Search for the cell housing the specified text and yield its [X, Y] center coordinate. 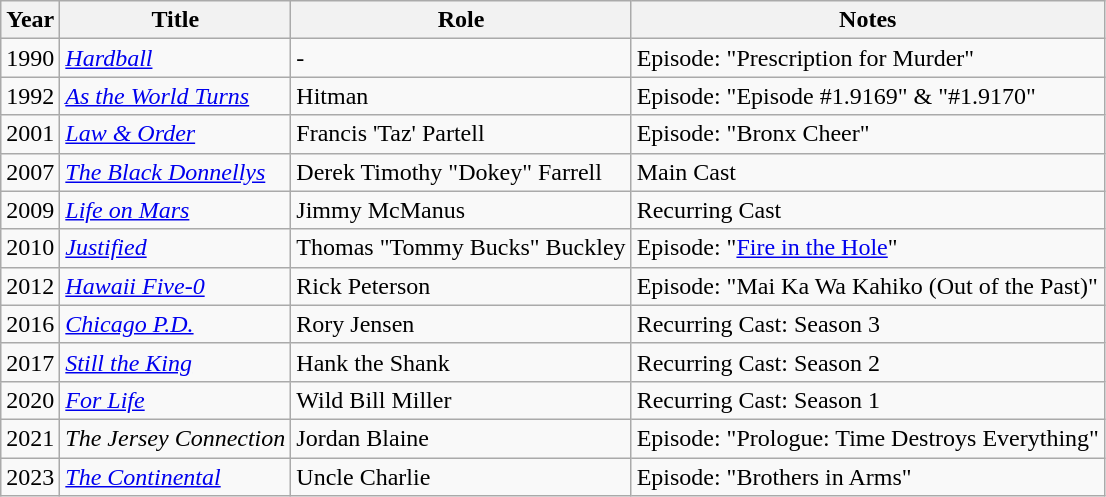
Recurring Cast: Season 3 [868, 324]
1992 [30, 96]
2021 [30, 438]
Notes [868, 20]
Law & Order [176, 134]
Justified [176, 248]
Wild Bill Miller [461, 400]
Recurring Cast: Season 1 [868, 400]
The Black Donnellys [176, 172]
2012 [30, 286]
Francis 'Taz' Partell [461, 134]
Thomas "Tommy Bucks" Buckley [461, 248]
Jordan Blaine [461, 438]
The Continental [176, 477]
Uncle Charlie [461, 477]
2009 [30, 210]
2010 [30, 248]
Role [461, 20]
2020 [30, 400]
2007 [30, 172]
Episode: "Brothers in Arms" [868, 477]
Still the King [176, 362]
Hardball [176, 58]
Chicago P.D. [176, 324]
- [461, 58]
Year [30, 20]
2017 [30, 362]
Episode: "Prescription for Murder" [868, 58]
Hank the Shank [461, 362]
Recurring Cast [868, 210]
As the World Turns [176, 96]
Derek Timothy "Dokey" Farrell [461, 172]
2001 [30, 134]
2016 [30, 324]
2023 [30, 477]
For Life [176, 400]
Episode: "Episode #1.9169" & "#1.9170" [868, 96]
Rory Jensen [461, 324]
Episode: "Prologue: Time Destroys Everything" [868, 438]
Hitman [461, 96]
Rick Peterson [461, 286]
Hawaii Five-0 [176, 286]
Episode: "Bronx Cheer" [868, 134]
Recurring Cast: Season 2 [868, 362]
Main Cast [868, 172]
The Jersey Connection [176, 438]
Title [176, 20]
Episode: "Fire in the Hole" [868, 248]
Episode: "Mai Ka Wa Kahiko (Out of the Past)" [868, 286]
1990 [30, 58]
Life on Mars [176, 210]
Jimmy McManus [461, 210]
